Locate the cell with the specified text and output its [x, y] center coordinate. 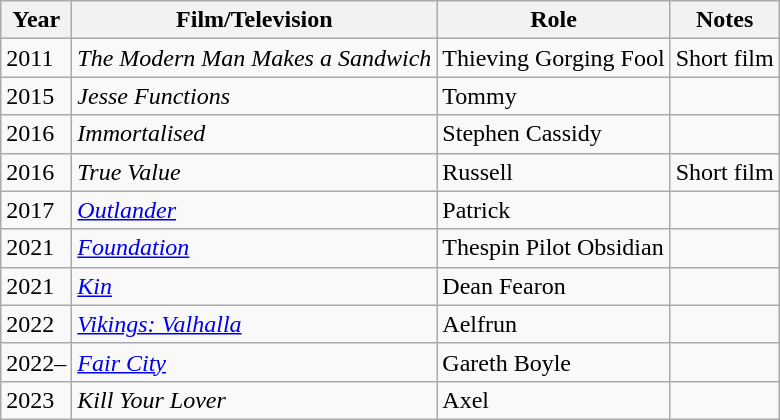
Tommy [554, 96]
The Modern Man Makes a Sandwich [254, 58]
2017 [36, 210]
Jesse Functions [254, 96]
Kill Your Lover [254, 400]
Thespin Pilot Obsidian [554, 248]
Patrick [554, 210]
2015 [36, 96]
True Value [254, 172]
Year [36, 20]
Kin [254, 286]
Axel [554, 400]
Thieving Gorging Fool [554, 58]
Film/Television [254, 20]
Outlander [254, 210]
Russell [554, 172]
2022 [36, 324]
Notes [724, 20]
Dean Fearon [554, 286]
Aelfrun [554, 324]
Immortalised [254, 134]
2023 [36, 400]
2022– [36, 362]
Role [554, 20]
Fair City [254, 362]
Stephen Cassidy [554, 134]
Foundation [254, 248]
Vikings: Valhalla [254, 324]
2011 [36, 58]
Gareth Boyle [554, 362]
